Provide the (X, Y) coordinate of the cell's center where the given text is located.  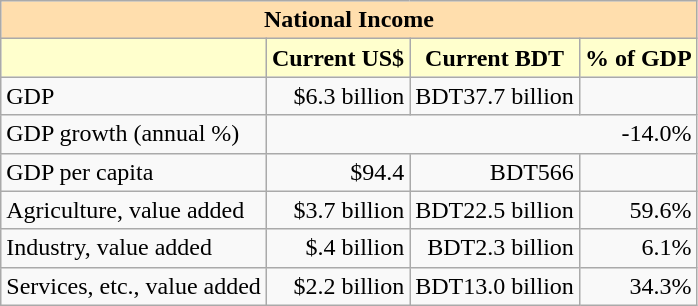
$2.2 billion (338, 286)
$3.7 billion (338, 210)
6.1% (638, 248)
Agriculture, value added (134, 210)
Current BDT (495, 58)
Services, etc., value added (134, 286)
59.6% (638, 210)
National Income (349, 20)
$6.3 billion (338, 96)
BDT22.5 billion (495, 210)
GDP (134, 96)
34.3% (638, 286)
-14.0% (482, 134)
Industry, value added (134, 248)
$.4 billion (338, 248)
BDT2.3 billion (495, 248)
BDT37.7 billion (495, 96)
% of GDP (638, 58)
GDP per capita (134, 172)
$94.4 (338, 172)
BDT566 (495, 172)
GDP growth (annual %) (134, 134)
BDT13.0 billion (495, 286)
Current US$ (338, 58)
